Output the (x, y) coordinate of the center of the cell containing the given text.  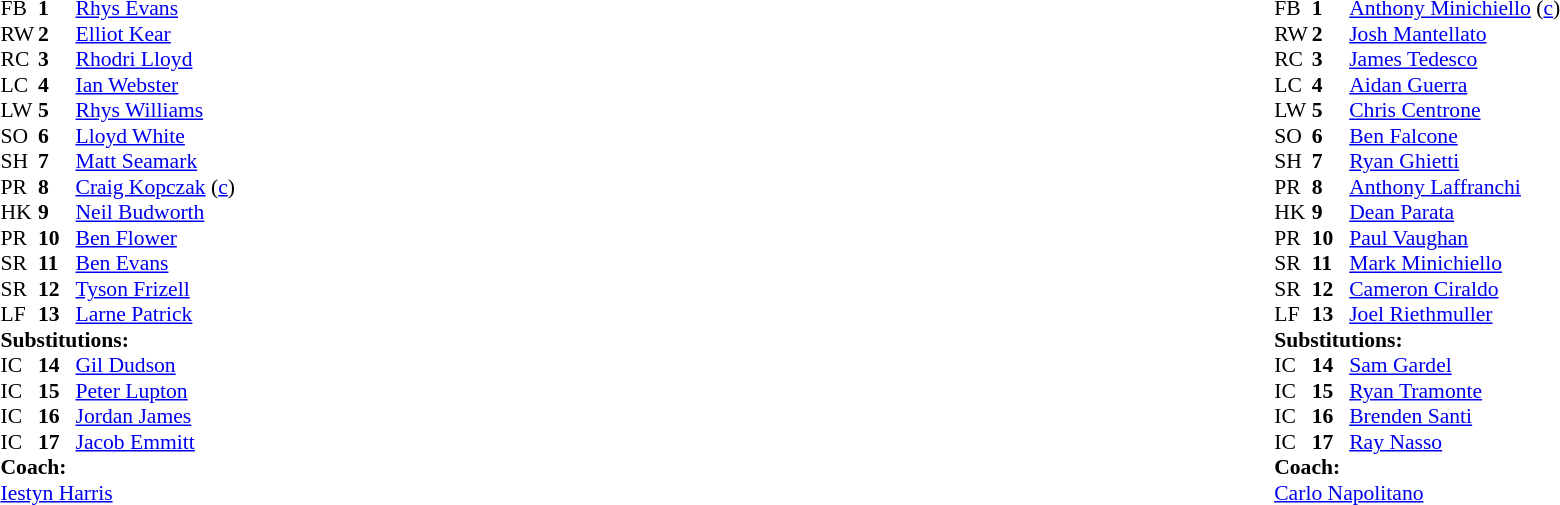
Chris Centrone (1454, 111)
Jordan James (156, 417)
Anthony Laffranchi (1454, 187)
Ben Flower (156, 238)
Josh Mantellato (1454, 34)
Ray Nasso (1454, 442)
Jacob Emmitt (156, 442)
Paul Vaughan (1454, 238)
Aidan Guerra (1454, 85)
Rhodri Lloyd (156, 59)
Dean Parata (1454, 213)
Ryan Ghietti (1454, 161)
Ben Falcone (1454, 136)
Larne Patrick (156, 315)
Cameron Ciraldo (1454, 289)
Elliot Kear (156, 34)
Lloyd White (156, 136)
Gil Dudson (156, 365)
Craig Kopczak (c) (156, 187)
Mark Minichiello (1454, 263)
James Tedesco (1454, 59)
Matt Seamark (156, 161)
Ryan Tramonte (1454, 391)
Peter Lupton (156, 391)
Ben Evans (156, 263)
Brenden Santi (1454, 417)
Neil Budworth (156, 213)
Joel Riethmuller (1454, 315)
Rhys Williams (156, 111)
Ian Webster (156, 85)
Tyson Frizell (156, 289)
Sam Gardel (1454, 365)
